Capture the cell that displays the provided text and extract its [X, Y] central coordinate. 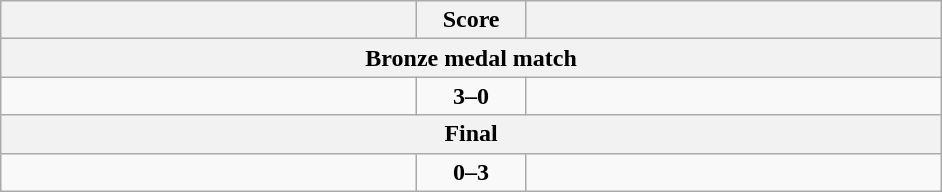
Score [472, 20]
Bronze medal match [472, 58]
3–0 [472, 96]
0–3 [472, 172]
Final [472, 134]
